Determine the [x, y] coordinate at the center of the cell enclosing the given text.  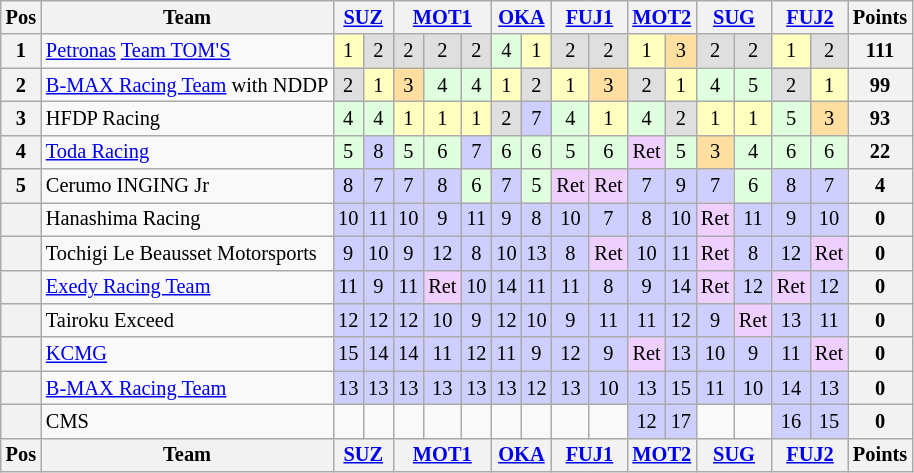
Tairoku Exceed [187, 320]
CMS [187, 421]
B-MAX Racing Team [187, 388]
Hanashima Racing [187, 219]
Exedy Racing Team [187, 287]
111 [880, 51]
Tochigi Le Beausset Motorsports [187, 253]
Toda Racing [187, 152]
Petronas Team TOM'S [187, 51]
22 [880, 152]
93 [880, 118]
99 [880, 85]
17 [681, 421]
B-MAX Racing Team with NDDP [187, 85]
16 [791, 421]
HFDP Racing [187, 118]
Cerumo INGING Jr [187, 186]
KCMG [187, 354]
